Find where the given text appears and provide that cell's center as (x, y) coordinate. 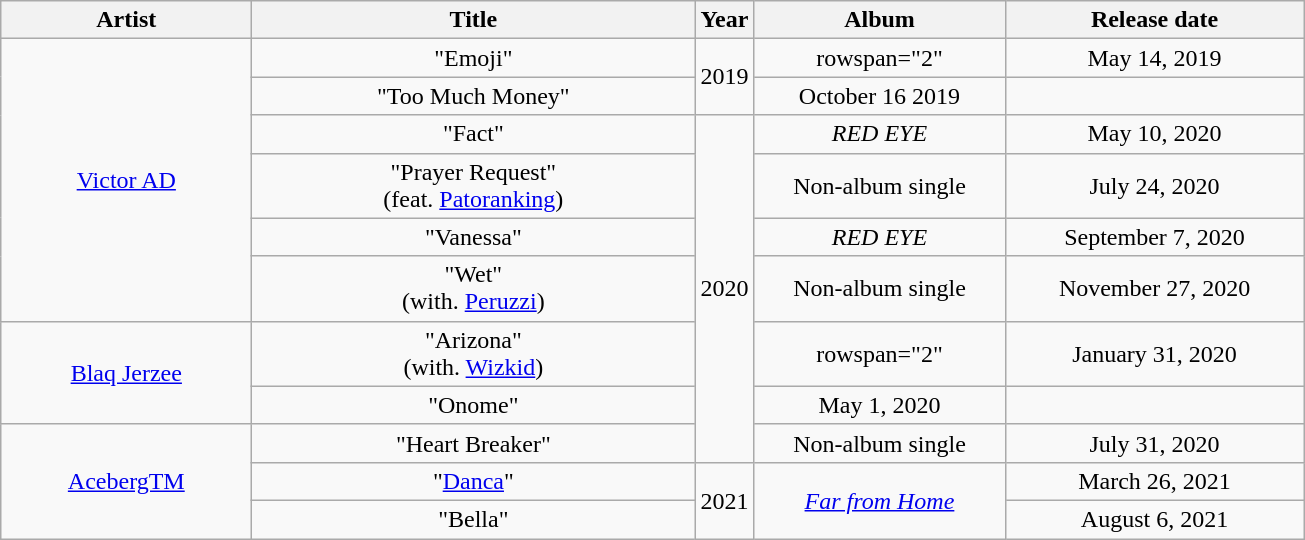
May 14, 2019 (1154, 58)
"Bella" (474, 519)
November 27, 2020 (1154, 288)
May 10, 2020 (1154, 134)
March 26, 2021 (1154, 481)
Title (474, 20)
"Wet"(with. Peruzzi) (474, 288)
August 6, 2021 (1154, 519)
July 31, 2020 (1154, 443)
May 1, 2020 (880, 405)
Victor AD (126, 180)
January 31, 2020 (1154, 354)
"Arizona"(with. Wizkid) (474, 354)
October 16 2019 (880, 96)
Year (724, 20)
"Danca" (474, 481)
July 24, 2020 (1154, 186)
"Prayer Request"(feat. Patoranking) (474, 186)
"Vanessa" (474, 237)
"Too Much Money" (474, 96)
2020 (724, 288)
2019 (724, 77)
"Heart Breaker" (474, 443)
Artist (126, 20)
"Onome" (474, 405)
2021 (724, 500)
Far from Home (880, 500)
Blaq Jerzee (126, 372)
"Emoji" (474, 58)
Release date (1154, 20)
September 7, 2020 (1154, 237)
AcebergTM (126, 481)
Album (880, 20)
"Fact" (474, 134)
